Extract the (X, Y) coordinate from the center of the cell holding the provided text.  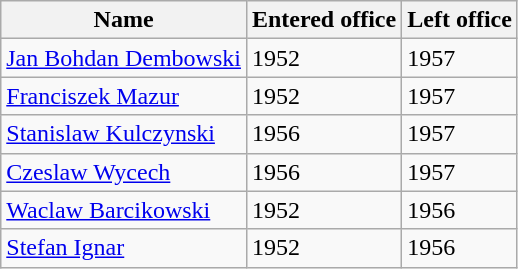
Czeslaw Wycech (124, 172)
Stanislaw Kulczynski (124, 134)
Name (124, 20)
Jan Bohdan Dembowski (124, 58)
Entered office (324, 20)
Waclaw Barcikowski (124, 210)
Left office (460, 20)
Stefan Ignar (124, 248)
Franciszek Mazur (124, 96)
